Extract the [X, Y] coordinate from the center of the cell holding the provided text.  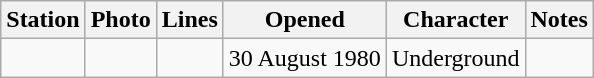
Underground [456, 58]
Station [43, 20]
Photo [120, 20]
Opened [304, 20]
Notes [559, 20]
Lines [190, 20]
Character [456, 20]
30 August 1980 [304, 58]
